Locate the cell with the specified text and output its [X, Y] center coordinate. 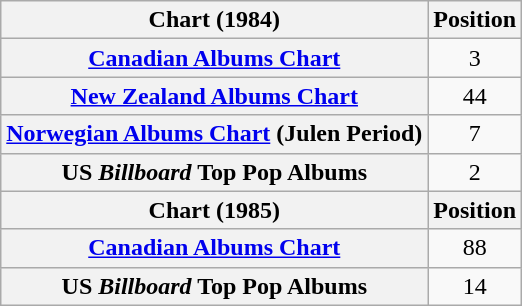
44 [475, 96]
3 [475, 58]
Chart (1984) [214, 20]
New Zealand Albums Chart [214, 96]
88 [475, 248]
Chart (1985) [214, 210]
2 [475, 172]
14 [475, 286]
7 [475, 134]
Norwegian Albums Chart (Julen Period) [214, 134]
